Search for the cell housing the specified text and yield its (x, y) center coordinate. 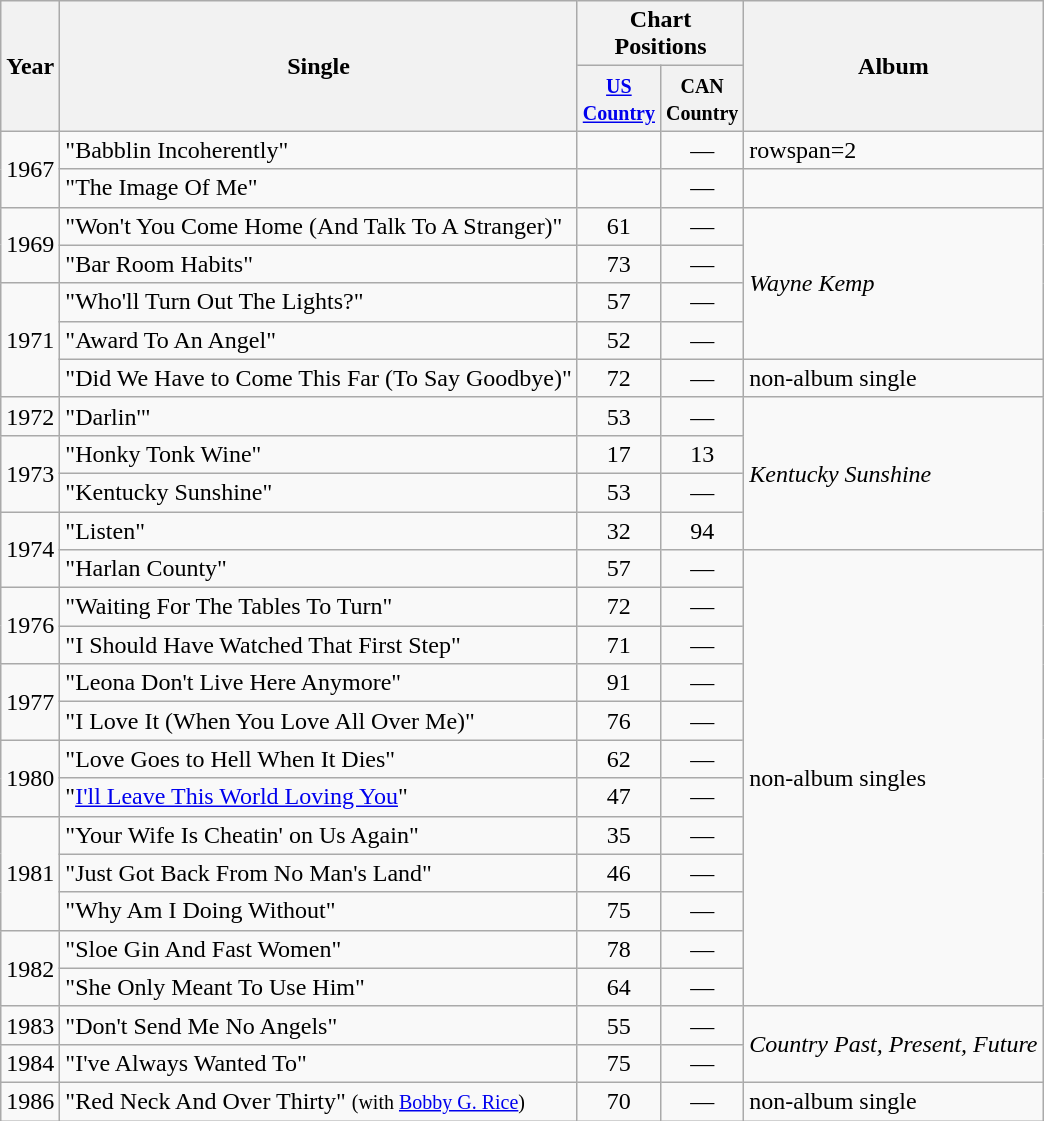
"I've Always Wanted To" (318, 1063)
"Harlan County" (318, 569)
"Did We Have to Come This Far (To Say Goodbye)" (318, 378)
"I'll Leave This World Loving You" (318, 797)
47 (618, 797)
Country Past, Present, Future (894, 1044)
Single (318, 66)
1976 (30, 626)
"Just Got Back From No Man's Land" (318, 873)
"Award To An Angel" (318, 340)
"Kentucky Sunshine" (318, 492)
Album (894, 66)
73 (618, 264)
"I Love It (When You Love All Over Me)" (318, 721)
13 (702, 454)
32 (618, 531)
91 (618, 683)
94 (702, 531)
"Darlin'" (318, 416)
1969 (30, 245)
non-album singles (894, 778)
46 (618, 873)
Chart Positions (660, 34)
1977 (30, 702)
1986 (30, 1101)
1980 (30, 778)
"Sloe Gin And Fast Women" (318, 949)
1973 (30, 473)
Kentucky Sunshine (894, 473)
US Country (618, 98)
52 (618, 340)
78 (618, 949)
"Why Am I Doing Without" (318, 911)
"Babblin Incoherently" (318, 150)
1983 (30, 1025)
35 (618, 835)
Year (30, 66)
76 (618, 721)
71 (618, 645)
"I Should Have Watched That First Step" (318, 645)
"The Image Of Me" (318, 188)
"Won't You Come Home (And Talk To A Stranger)" (318, 226)
CAN Country (702, 98)
"Honky Tonk Wine" (318, 454)
rowspan=2 (894, 150)
55 (618, 1025)
Wayne Kemp (894, 283)
1974 (30, 550)
"Leona Don't Live Here Anymore" (318, 683)
"Who'll Turn Out The Lights?" (318, 302)
1981 (30, 873)
1971 (30, 340)
"Red Neck And Over Thirty" (with Bobby G. Rice) (318, 1101)
1967 (30, 169)
"Don't Send Me No Angels" (318, 1025)
61 (618, 226)
"She Only Meant To Use Him" (318, 987)
"Love Goes to Hell When It Dies" (318, 759)
1984 (30, 1063)
62 (618, 759)
"Bar Room Habits" (318, 264)
"Your Wife Is Cheatin' on Us Again" (318, 835)
70 (618, 1101)
1982 (30, 968)
1972 (30, 416)
17 (618, 454)
"Waiting For The Tables To Turn" (318, 607)
64 (618, 987)
"Listen" (318, 531)
